From the cell containing the given text, extract its center point as (X, Y) coordinate. 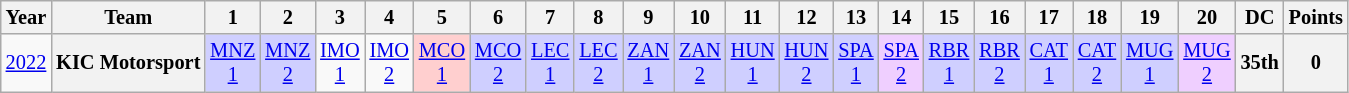
11 (753, 17)
Team (128, 17)
KIC Motorsport (128, 63)
Year (26, 17)
MNZ2 (288, 63)
ZAN1 (648, 63)
HUN1 (753, 63)
1 (232, 17)
19 (1150, 17)
9 (648, 17)
2022 (26, 63)
CAT2 (1097, 63)
18 (1097, 17)
MUG1 (1150, 63)
MUG2 (1206, 63)
20 (1206, 17)
14 (902, 17)
MCO2 (498, 63)
4 (390, 17)
8 (598, 17)
RBR1 (949, 63)
SPA1 (856, 63)
2 (288, 17)
LEC2 (598, 63)
CAT1 (1049, 63)
Points (1316, 17)
MCO1 (442, 63)
16 (999, 17)
ZAN2 (700, 63)
6 (498, 17)
0 (1316, 63)
7 (550, 17)
IMO1 (340, 63)
5 (442, 17)
35th (1260, 63)
3 (340, 17)
SPA2 (902, 63)
15 (949, 17)
MNZ1 (232, 63)
LEC1 (550, 63)
10 (700, 17)
IMO2 (390, 63)
13 (856, 17)
17 (1049, 17)
DC (1260, 17)
12 (807, 17)
RBR2 (999, 63)
HUN2 (807, 63)
